Output the [X, Y] coordinate of the center of the cell containing the given text.  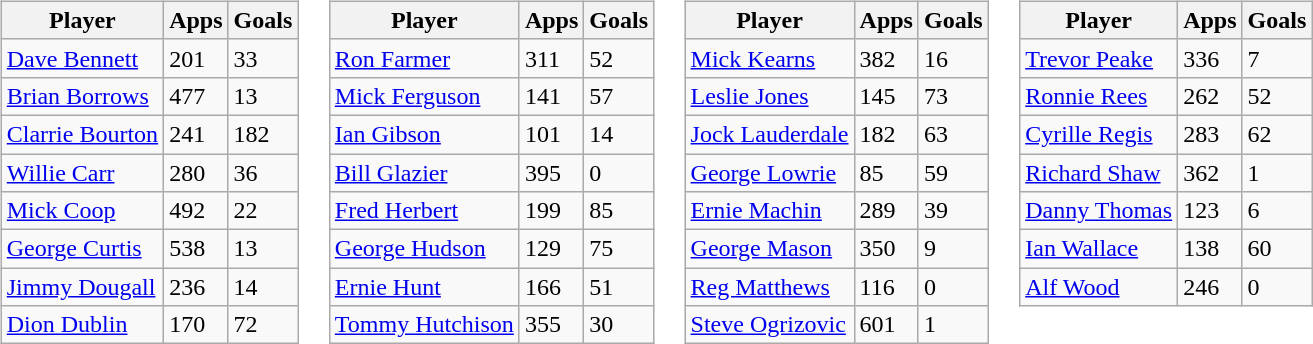
350 [886, 249]
Ernie Machin [770, 211]
Reg Matthews [770, 287]
492 [196, 211]
Trevor Peake [1099, 58]
22 [263, 211]
Alf Wood [1099, 287]
63 [953, 134]
601 [886, 325]
73 [953, 96]
Richard Shaw [1099, 173]
Danny Thomas [1099, 211]
George Curtis [82, 249]
George Hudson [424, 249]
Brian Borrows [82, 96]
Clarrie Bourton [82, 134]
123 [1210, 211]
311 [551, 58]
75 [619, 249]
Fred Herbert [424, 211]
Ronnie Rees [1099, 96]
57 [619, 96]
Mick Coop [82, 211]
280 [196, 173]
Dion Dublin [82, 325]
Ernie Hunt [424, 287]
Cyrille Regis [1099, 134]
59 [953, 173]
Ian Wallace [1099, 249]
289 [886, 211]
Steve Ogrizovic [770, 325]
Mick Ferguson [424, 96]
241 [196, 134]
72 [263, 325]
George Mason [770, 249]
145 [886, 96]
16 [953, 58]
39 [953, 211]
6 [1277, 211]
336 [1210, 58]
Mick Kearns [770, 58]
101 [551, 134]
33 [263, 58]
129 [551, 249]
60 [1277, 249]
138 [1210, 249]
Bill Glazier [424, 173]
201 [196, 58]
Willie Carr [82, 173]
Dave Bennett [82, 58]
Jock Lauderdale [770, 134]
Ian Gibson [424, 134]
166 [551, 287]
141 [551, 96]
9 [953, 249]
116 [886, 287]
62 [1277, 134]
Tommy Hutchison [424, 325]
Leslie Jones [770, 96]
7 [1277, 58]
236 [196, 287]
Ron Farmer [424, 58]
George Lowrie [770, 173]
382 [886, 58]
51 [619, 287]
30 [619, 325]
36 [263, 173]
Jimmy Dougall [82, 287]
262 [1210, 96]
355 [551, 325]
362 [1210, 173]
283 [1210, 134]
199 [551, 211]
246 [1210, 287]
395 [551, 173]
170 [196, 325]
477 [196, 96]
538 [196, 249]
